Scan for the cell matching the given text and deliver its [X, Y] coordinate at center. 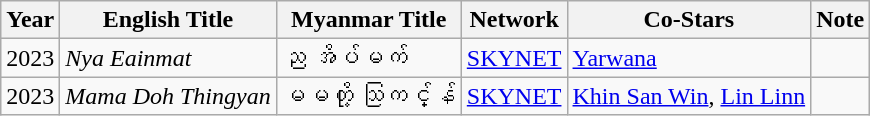
Myanmar Title [368, 20]
Year [30, 20]
ည အိပ်မက် [368, 58]
Network [514, 20]
Co-Stars [689, 20]
Note [840, 20]
Nya Eainmat [168, 58]
Khin San Win, Lin Linn [689, 96]
မမတို့ သင်္ကြန် [368, 96]
Mama Doh Thingyan [168, 96]
English Title [168, 20]
Yarwana [689, 58]
